Extract the [x, y] coordinate from the center of the cell holding the provided text.  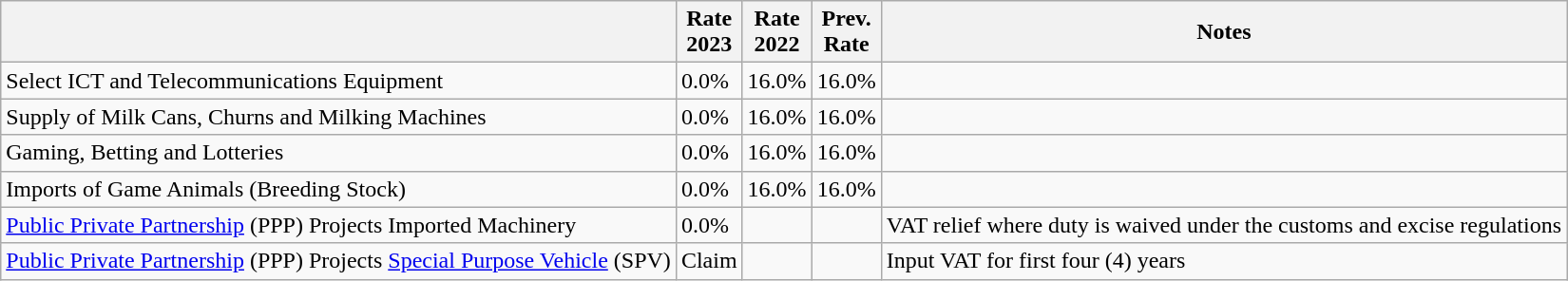
Public Private Partnership (PPP) Projects Special Purpose Vehicle (SPV) [338, 261]
Select ICT and Telecommunications Equipment [338, 81]
Public Private Partnership (PPP) Projects Imported Machinery [338, 225]
VAT relief where duty is waived under the customs and excise regulations [1224, 225]
Notes [1224, 32]
Claim [709, 261]
Rate2023 [709, 32]
Rate2022 [777, 32]
Imports of Game Animals (Breeding Stock) [338, 189]
Gaming, Betting and Lotteries [338, 153]
Input VAT for first four (4) years [1224, 261]
Supply of Milk Cans, Churns and Milking Machines [338, 117]
Prev.Rate [846, 32]
